From the cell containing the given text, extract its center point as (X, Y) coordinate. 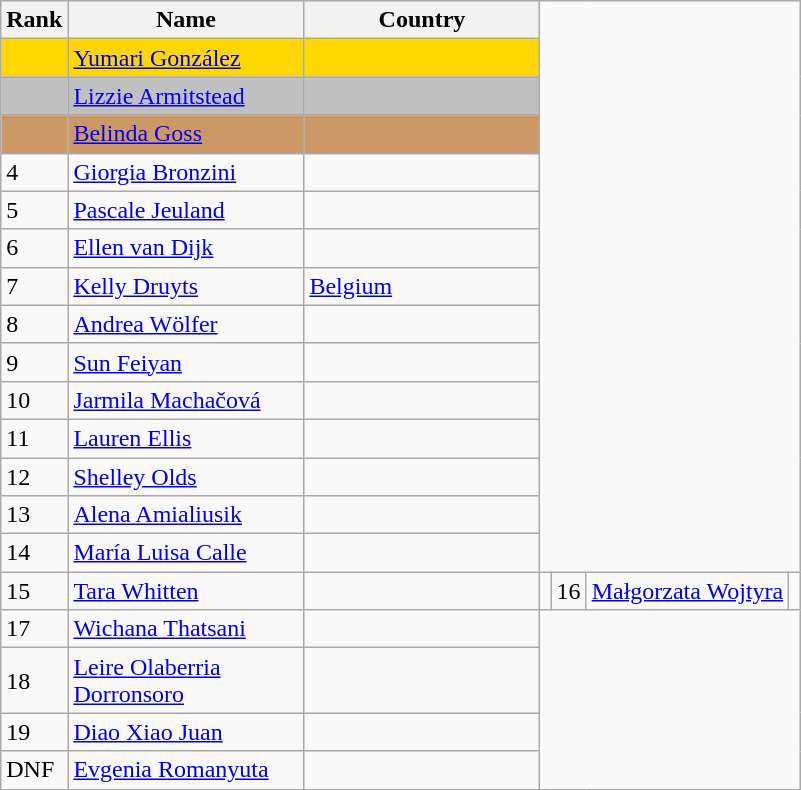
11 (34, 438)
17 (34, 629)
6 (34, 248)
Rank (34, 20)
19 (34, 732)
Sun Feiyan (186, 362)
Leire Olaberria Dorronsoro (186, 680)
5 (34, 210)
Pascale Jeuland (186, 210)
Belinda Goss (186, 134)
Diao Xiao Juan (186, 732)
12 (34, 477)
13 (34, 515)
Lauren Ellis (186, 438)
Shelley Olds (186, 477)
18 (34, 680)
14 (34, 553)
DNF (34, 770)
Ellen van Dijk (186, 248)
Jarmila Machačová (186, 400)
Kelly Druyts (186, 286)
Lizzie Armitstead (186, 96)
Andrea Wölfer (186, 324)
10 (34, 400)
9 (34, 362)
16 (568, 591)
15 (34, 591)
4 (34, 172)
Country (422, 20)
Yumari González (186, 58)
Giorgia Bronzini (186, 172)
María Luisa Calle (186, 553)
Małgorzata Wojtyra (688, 591)
Tara Whitten (186, 591)
Evgenia Romanyuta (186, 770)
Alena Amialiusik (186, 515)
Name (186, 20)
7 (34, 286)
8 (34, 324)
Wichana Thatsani (186, 629)
Belgium (422, 286)
